Locate the cell with the specified text and output its (x, y) center coordinate. 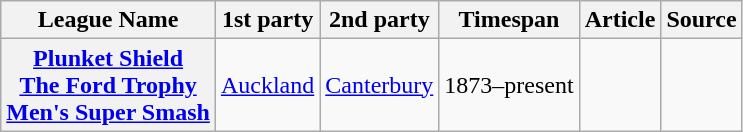
Source (702, 20)
1873–present (509, 85)
Article (620, 20)
Plunket Shield The Ford Trophy Men's Super Smash (108, 85)
1st party (267, 20)
2nd party (380, 20)
Timespan (509, 20)
Auckland (267, 85)
League Name (108, 20)
Canterbury (380, 85)
